Provide the (X, Y) coordinate of the cell's center where the given text is located.  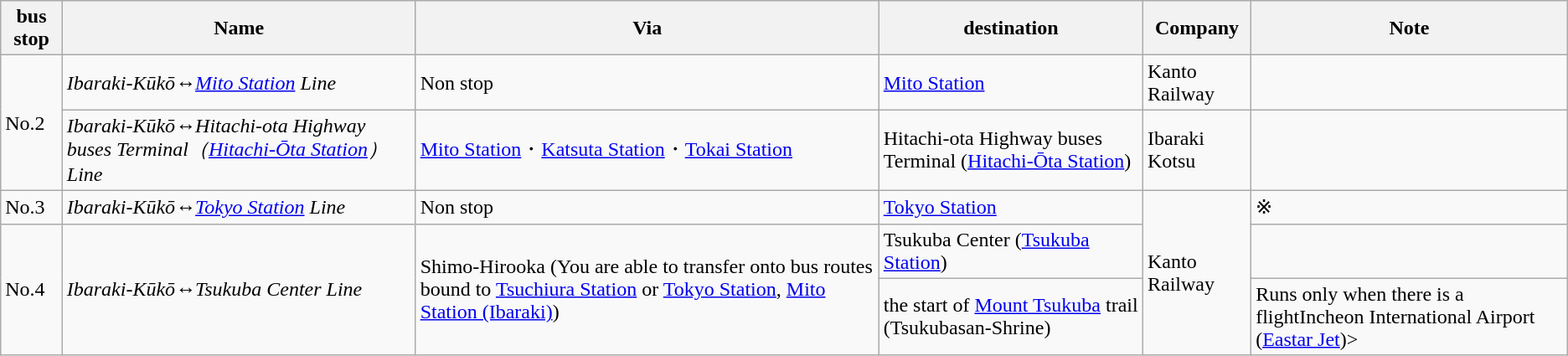
Ibaraki Kotsu (1196, 151)
No.3 (32, 207)
Mito Station (1010, 82)
destination (1010, 28)
Tokyo Station (1010, 207)
Tsukuba Center (Tsukuba Station) (1010, 251)
Ibaraki-Kūkō↔Mito Station Line (239, 82)
Ibaraki-Kūkō↔Tsukuba Center Line (239, 290)
Runs only when there is a flightIncheon International Airport (Eastar Jet)> (1410, 317)
Mito Station・Katsuta Station・Tokai Station (647, 151)
Shimo-Hirooka (You are able to transfer onto bus routes bound to Tsuchiura Station or Tokyo Station, Mito Station (Ibaraki)) (647, 290)
Ibaraki-Kūkō↔Hitachi-ota Highway buses Terminal（Hitachi-Ōta Station）Line (239, 151)
No.4 (32, 290)
Ibaraki-Kūkō↔Tokyo Station Line (239, 207)
Via (647, 28)
Hitachi-ota Highway buses Terminal (Hitachi-Ōta Station) (1010, 151)
No.2 (32, 123)
the start of Mount Tsukuba trail (Tsukubasan-Shrine) (1010, 317)
Note (1410, 28)
※ (1410, 207)
Name (239, 28)
bus stop (32, 28)
Company (1196, 28)
